Pinpoint the cell where the given text exists, returning its (X, Y) midpoint coordinate. 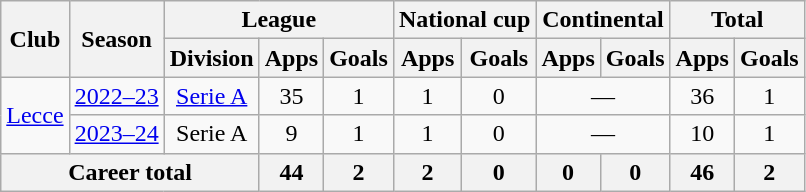
9 (291, 134)
Total (737, 20)
10 (702, 134)
Division (212, 58)
League (278, 20)
44 (291, 172)
Career total (130, 172)
2023–24 (116, 134)
National cup (464, 20)
Season (116, 39)
Club (35, 39)
Continental (603, 20)
2022–23 (116, 96)
36 (702, 96)
Lecce (35, 115)
35 (291, 96)
46 (702, 172)
